Determine the [X, Y] coordinate at the center of the cell enclosing the given text.  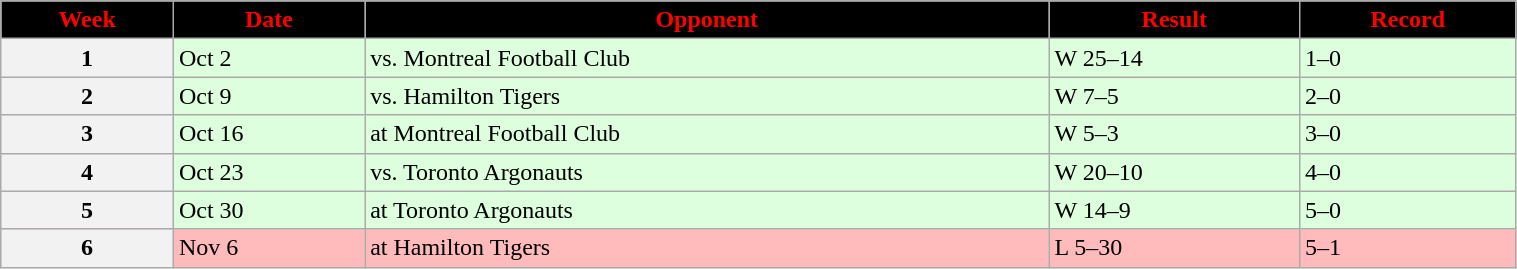
4 [88, 172]
Oct 2 [268, 58]
6 [88, 248]
2 [88, 96]
W 25–14 [1174, 58]
Oct 9 [268, 96]
Oct 23 [268, 172]
Oct 16 [268, 134]
vs. Montreal Football Club [707, 58]
3 [88, 134]
vs. Hamilton Tigers [707, 96]
5 [88, 210]
at Hamilton Tigers [707, 248]
W 14–9 [1174, 210]
Week [88, 20]
W 20–10 [1174, 172]
Date [268, 20]
L 5–30 [1174, 248]
5–0 [1408, 210]
4–0 [1408, 172]
3–0 [1408, 134]
Record [1408, 20]
Oct 30 [268, 210]
1–0 [1408, 58]
W 7–5 [1174, 96]
Opponent [707, 20]
2–0 [1408, 96]
Result [1174, 20]
vs. Toronto Argonauts [707, 172]
at Montreal Football Club [707, 134]
Nov 6 [268, 248]
W 5–3 [1174, 134]
at Toronto Argonauts [707, 210]
5–1 [1408, 248]
1 [88, 58]
